Scan for the cell matching the given text and deliver its (x, y) coordinate at center. 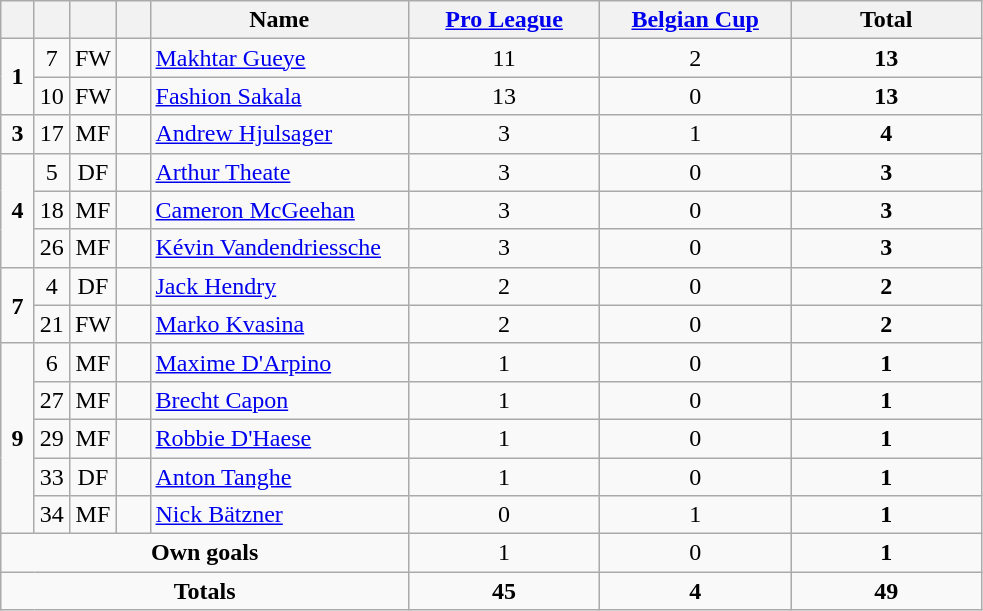
33 (52, 477)
Kévin Vandendriessche (280, 248)
Totals (205, 591)
Belgian Cup (696, 20)
Own goals (205, 553)
21 (52, 324)
27 (52, 400)
Makhtar Gueye (280, 58)
Robbie D'Haese (280, 438)
Cameron McGeehan (280, 210)
26 (52, 248)
Anton Tanghe (280, 477)
29 (52, 438)
9 (18, 438)
11 (504, 58)
Nick Bätzner (280, 515)
Pro League (504, 20)
45 (504, 591)
Arthur Theate (280, 172)
17 (52, 134)
Brecht Capon (280, 400)
6 (52, 362)
Name (280, 20)
Andrew Hjulsager (280, 134)
49 (886, 591)
Total (886, 20)
5 (52, 172)
Fashion Sakala (280, 96)
18 (52, 210)
Jack Hendry (280, 286)
34 (52, 515)
10 (52, 96)
Marko Kvasina (280, 324)
Maxime D'Arpino (280, 362)
